Provide the (X, Y) coordinate of the cell's center where the given text is located.  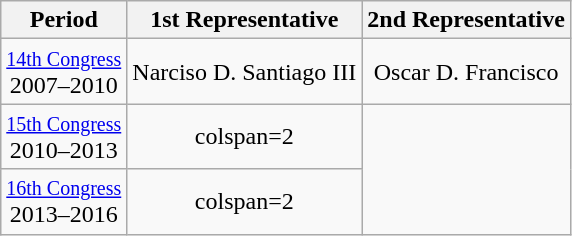
16th Congress2013–2016 (64, 202)
Period (64, 20)
Oscar D. Francisco (466, 72)
1st Representative (244, 20)
Narciso D. Santiago III (244, 72)
14th Congress2007–2010 (64, 72)
15th Congress2010–2013 (64, 136)
2nd Representative (466, 20)
